Find where the given text appears and provide that cell's center as (X, Y) coordinate. 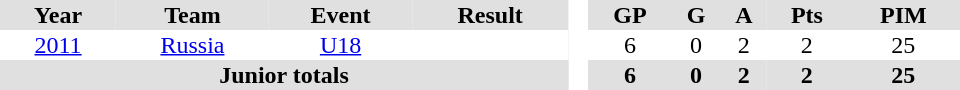
G (696, 15)
PIM (904, 15)
2011 (58, 45)
Pts (807, 15)
Year (58, 15)
U18 (341, 45)
A (744, 15)
Event (341, 15)
GP (630, 15)
Junior totals (284, 75)
Russia (192, 45)
Result (490, 15)
Team (192, 15)
